Extract the (X, Y) coordinate from the center of the cell holding the provided text.  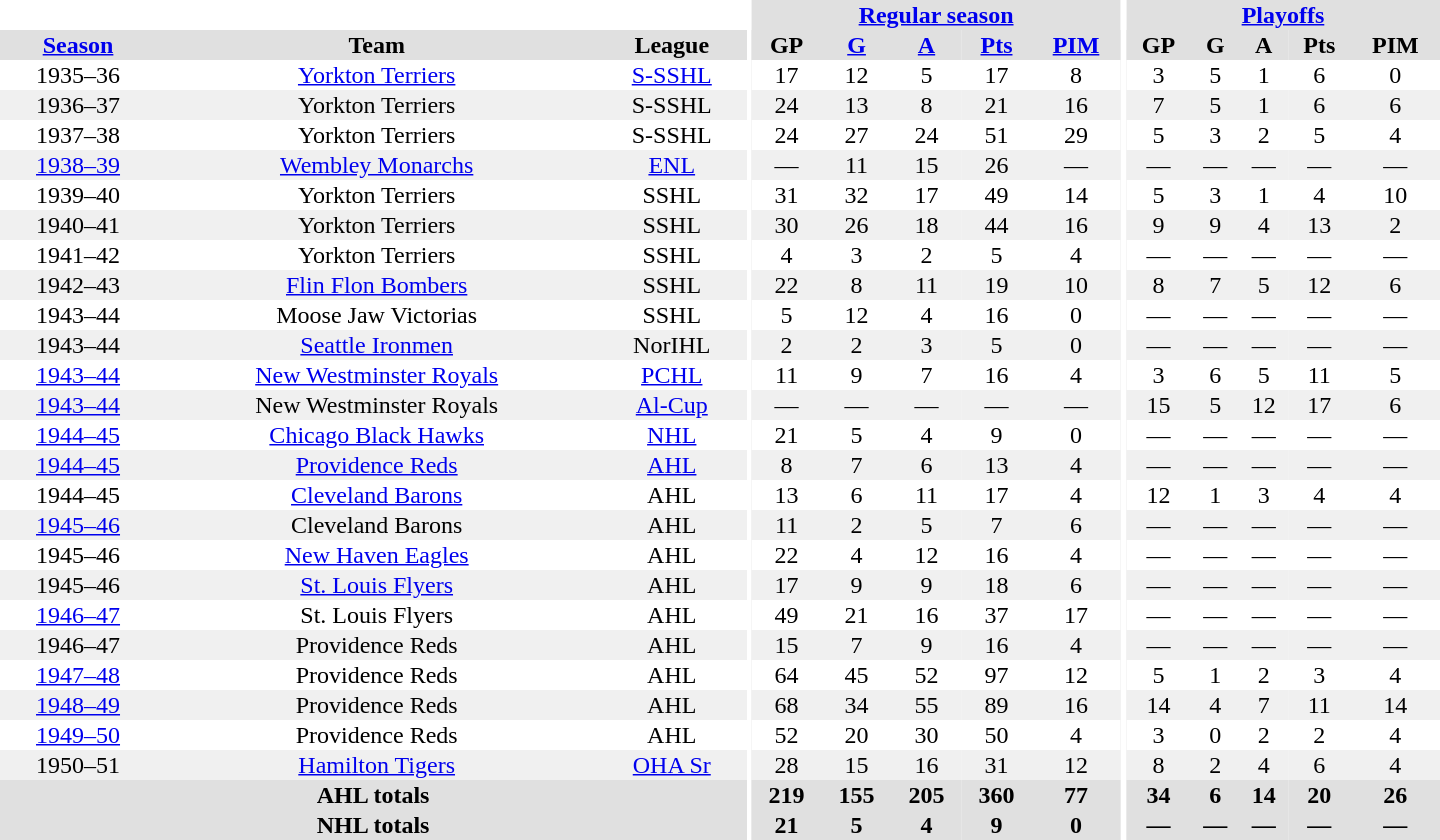
OHA Sr (672, 765)
89 (997, 705)
97 (997, 675)
1947–48 (78, 675)
50 (997, 735)
155 (857, 795)
1942–43 (78, 285)
27 (857, 135)
29 (1076, 135)
77 (1076, 795)
League (672, 45)
205 (927, 795)
1948–49 (78, 705)
NHL totals (373, 825)
51 (997, 135)
1936–37 (78, 105)
Seattle Ironmen (376, 345)
ENL (672, 165)
NHL (672, 435)
Season (78, 45)
AHL totals (373, 795)
Wembley Monarchs (376, 165)
1940–41 (78, 225)
28 (787, 765)
1949–50 (78, 735)
New Haven Eagles (376, 555)
32 (857, 195)
Hamilton Tigers (376, 765)
1937–38 (78, 135)
55 (927, 705)
Flin Flon Bombers (376, 285)
219 (787, 795)
37 (997, 615)
1950–51 (78, 765)
1935–36 (78, 75)
NorIHL (672, 345)
1941–42 (78, 255)
Chicago Black Hawks (376, 435)
1938–39 (78, 165)
Playoffs (1283, 15)
64 (787, 675)
44 (997, 225)
45 (857, 675)
PCHL (672, 375)
Moose Jaw Victorias (376, 315)
Team (376, 45)
360 (997, 795)
19 (997, 285)
1939–40 (78, 195)
68 (787, 705)
Regular season (936, 15)
Al-Cup (672, 405)
